For the text-containing cell, return its midpoint in (x, y) coordinate format. 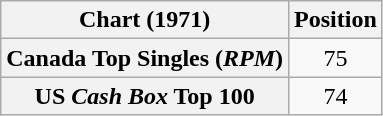
74 (336, 96)
Chart (1971) (145, 20)
75 (336, 58)
Position (336, 20)
US Cash Box Top 100 (145, 96)
Canada Top Singles (RPM) (145, 58)
